Output the (x, y) coordinate of the center of the cell containing the given text.  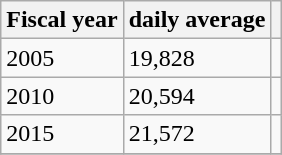
2010 (62, 96)
2005 (62, 58)
daily average (197, 20)
21,572 (197, 134)
19,828 (197, 58)
Fiscal year (62, 20)
2015 (62, 134)
20,594 (197, 96)
